Capture the cell that displays the provided text and extract its (x, y) central coordinate. 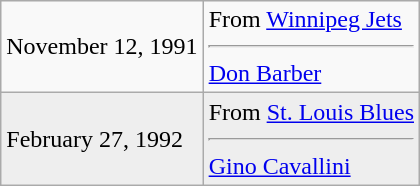
November 12, 1991 (102, 47)
From Winnipeg JetsDon Barber (311, 47)
From St. Louis BluesGino Cavallini (311, 139)
February 27, 1992 (102, 139)
